Output the [X, Y] coordinate of the center of the cell containing the given text.  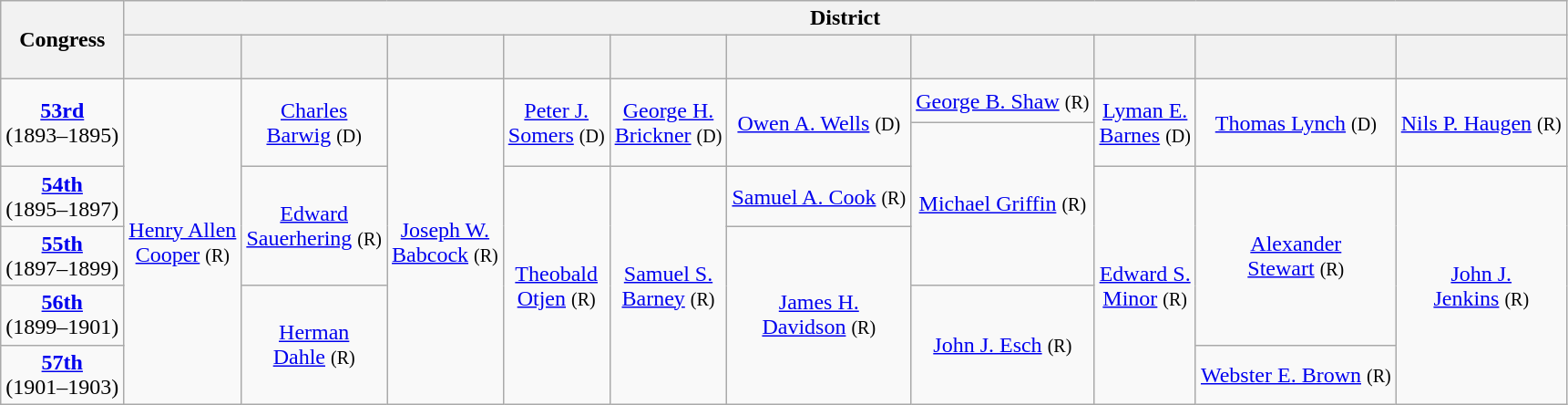
Henry AllenCooper (R) [182, 242]
CharlesBarwig (D) [314, 123]
Joseph W.Babcock (R) [446, 242]
53rd(1893–1895) [62, 123]
George H.Brickner (D) [669, 123]
Nils P. Haugen (R) [1481, 123]
John J. Esch (R) [1002, 345]
57th(1901–1903) [62, 374]
James H.Davidson (R) [819, 316]
John J.Jenkins (R) [1481, 286]
TheobaldOtjen (R) [556, 286]
55th(1897–1899) [62, 255]
Samuel S.Barney (R) [669, 286]
EdwardSauerhering (R) [314, 226]
Edward S.Minor (R) [1144, 286]
AlexanderStewart (R) [1296, 255]
Michael Griffin (R) [1002, 204]
District [845, 18]
56th(1899–1901) [62, 316]
Thomas Lynch (D) [1296, 123]
Samuel A. Cook (R) [819, 197]
George B. Shaw (R) [1002, 101]
Webster E. Brown (R) [1296, 374]
Owen A. Wells (D) [819, 123]
Peter J.Somers (D) [556, 123]
Lyman E.Barnes (D) [1144, 123]
Congress [62, 40]
HermanDahle (R) [314, 345]
54th(1895–1897) [62, 197]
